Determine the [x, y] coordinate at the center of the cell enclosing the given text.  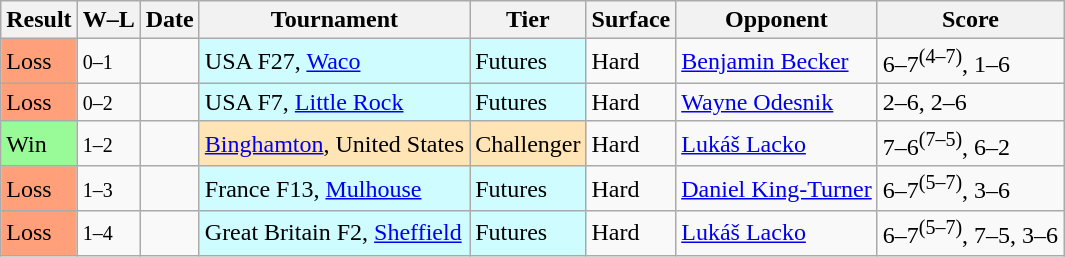
0–2 [108, 102]
1–2 [108, 144]
USA F27, Waco [334, 62]
Surface [631, 20]
Challenger [528, 144]
Benjamin Becker [776, 62]
6–7(4–7), 1–6 [970, 62]
1–3 [108, 188]
W–L [108, 20]
Result [39, 20]
7–6(7–5), 6–2 [970, 144]
Score [970, 20]
Binghamton, United States [334, 144]
0–1 [108, 62]
Opponent [776, 20]
USA F7, Little Rock [334, 102]
Daniel King-Turner [776, 188]
Wayne Odesnik [776, 102]
2–6, 2–6 [970, 102]
6–7(5–7), 3–6 [970, 188]
Tournament [334, 20]
Date [170, 20]
6–7(5–7), 7–5, 3–6 [970, 234]
1–4 [108, 234]
Great Britain F2, Sheffield [334, 234]
Win [39, 144]
France F13, Mulhouse [334, 188]
Tier [528, 20]
